Capture the cell that displays the provided text and extract its (X, Y) central coordinate. 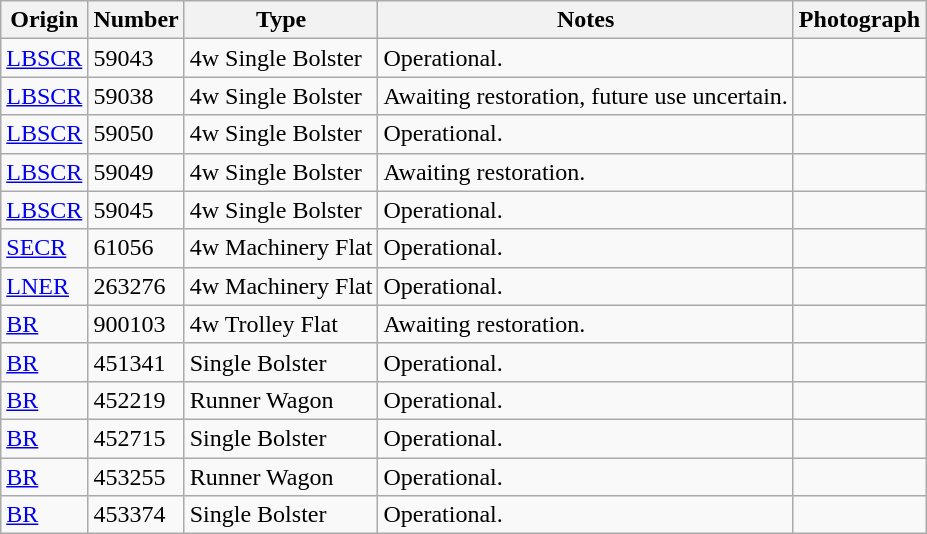
453255 (136, 477)
263276 (136, 286)
59038 (136, 96)
LNER (44, 286)
59049 (136, 172)
59043 (136, 58)
Notes (586, 20)
59050 (136, 134)
452219 (136, 400)
Type (281, 20)
61056 (136, 248)
452715 (136, 438)
Photograph (859, 20)
Number (136, 20)
SECR (44, 248)
900103 (136, 324)
Origin (44, 20)
Awaiting restoration, future use uncertain. (586, 96)
59045 (136, 210)
453374 (136, 515)
4w Trolley Flat (281, 324)
451341 (136, 362)
